Locate the cell with the specified text and output its (X, Y) center coordinate. 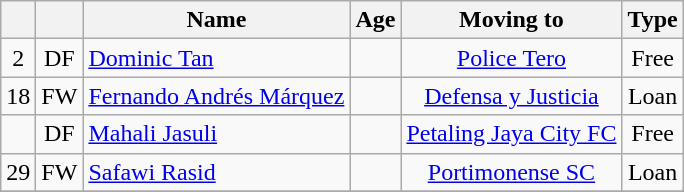
Age (376, 20)
2 (18, 58)
Police Tero (512, 58)
29 (18, 172)
Name (216, 20)
18 (18, 96)
Mahali Jasuli (216, 134)
Petaling Jaya City FC (512, 134)
Defensa y Justicia (512, 96)
Moving to (512, 20)
Safawi Rasid (216, 172)
Dominic Tan (216, 58)
Fernando Andrés Márquez (216, 96)
Type (652, 20)
Portimonense SC (512, 172)
